Capture the cell that displays the provided text and extract its (X, Y) central coordinate. 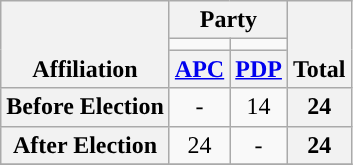
Before Election (86, 107)
PDP (259, 69)
After Election (86, 145)
14 (259, 107)
APC (199, 69)
Party (228, 20)
Total (319, 44)
Affiliation (86, 44)
